Output the (x, y) coordinate of the center of the cell containing the given text.  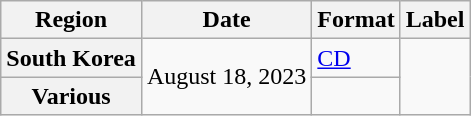
CD (356, 58)
South Korea (72, 58)
Region (72, 20)
August 18, 2023 (226, 77)
Label (435, 20)
Various (72, 96)
Date (226, 20)
Format (356, 20)
